Return [x, y] of the center of cell containing provided text 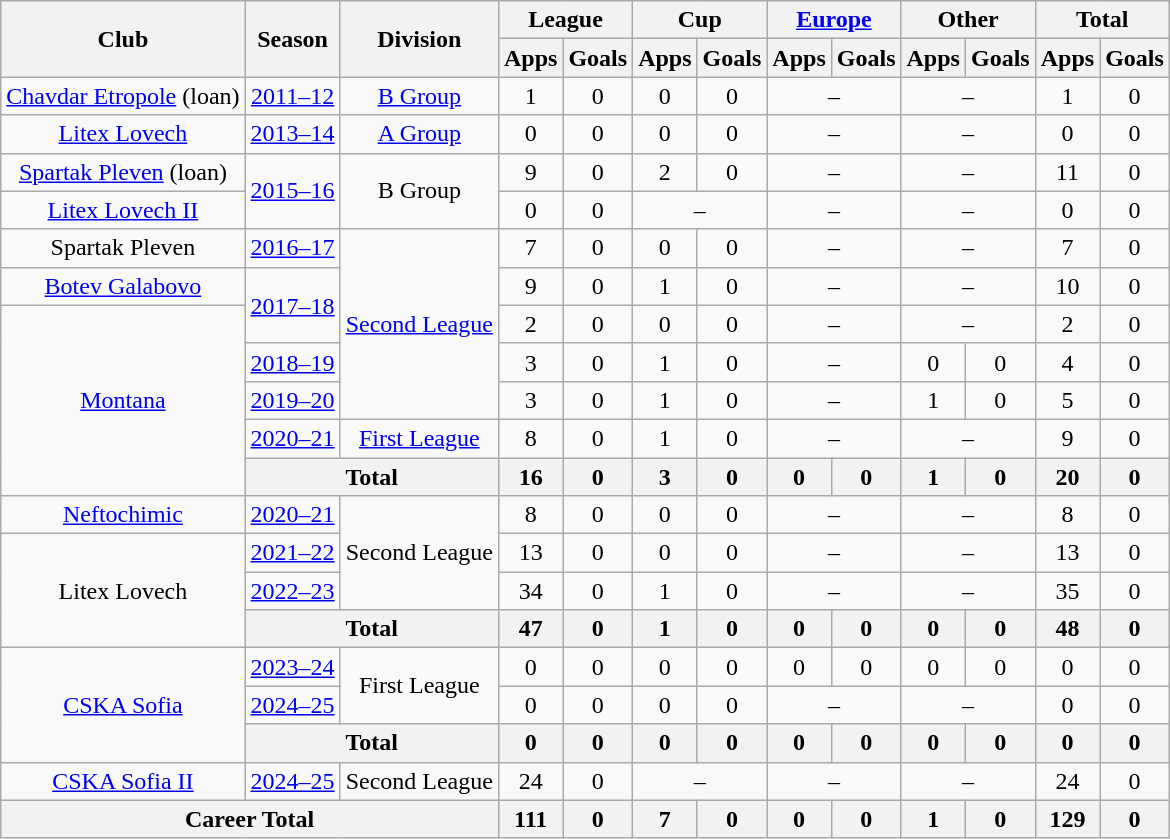
129 [1067, 819]
Europe [834, 20]
10 [1067, 286]
2021–22 [292, 553]
2022–23 [292, 591]
Career Total [250, 819]
Season [292, 39]
16 [530, 477]
2023–24 [292, 667]
47 [530, 629]
2013–14 [292, 134]
Division [419, 39]
Cup [700, 20]
2015–16 [292, 191]
2011–12 [292, 96]
35 [1067, 591]
A Group [419, 134]
CSKA Sofia [123, 705]
Club [123, 39]
111 [530, 819]
11 [1067, 172]
CSKA Sofia II [123, 781]
Neftochimic [123, 515]
4 [1067, 362]
5 [1067, 400]
Other [968, 20]
2018–19 [292, 362]
Spartak Pleven (loan) [123, 172]
48 [1067, 629]
Chavdar Etropole (loan) [123, 96]
Montana [123, 400]
League [565, 20]
20 [1067, 477]
2019–20 [292, 400]
Litex Lovech II [123, 210]
Spartak Pleven [123, 248]
34 [530, 591]
2017–18 [292, 305]
2016–17 [292, 248]
Botev Galabovo [123, 286]
